Find where the given text appears and provide that cell's center as (x, y) coordinate. 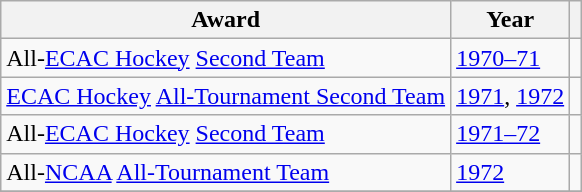
ECAC Hockey All-Tournament Second Team (226, 96)
All-NCAA All-Tournament Team (226, 172)
1970–71 (510, 58)
1971, 1972 (510, 96)
1971–72 (510, 134)
1972 (510, 172)
Award (226, 20)
Year (510, 20)
